Detect which cell encompasses the target text, then output its (X, Y) center coordinate. 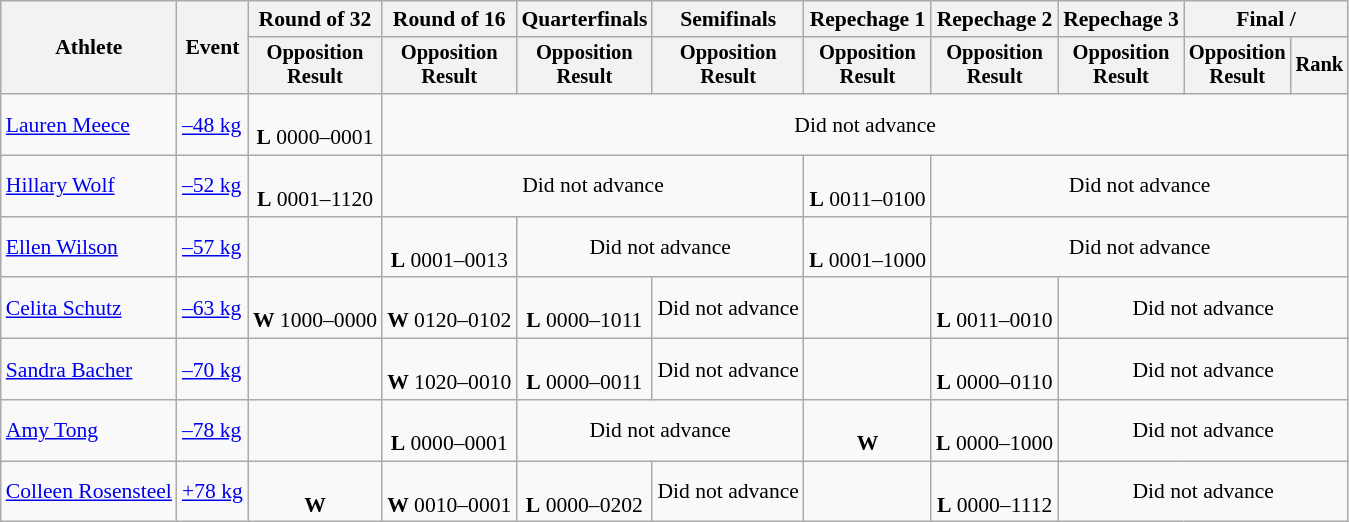
Repechage 3 (1121, 19)
Event (212, 48)
Final / (1266, 19)
Repechage 2 (994, 19)
–63 kg (212, 308)
Sandra Bacher (89, 370)
Semifinals (728, 19)
L 0000–0202 (584, 492)
L 0001–0013 (449, 248)
W 0120–0102 (449, 308)
Hillary Wolf (89, 186)
L 0011–0010 (994, 308)
L 0001–1120 (315, 186)
L 0000–1000 (994, 430)
–48 kg (212, 124)
–52 kg (212, 186)
L 0000–1112 (994, 492)
+78 kg (212, 492)
W 1020–0010 (449, 370)
L 0011–0100 (868, 186)
Athlete (89, 48)
Repechage 1 (868, 19)
L 0000–0011 (584, 370)
L 0000–0110 (994, 370)
Amy Tong (89, 430)
W 0010–0001 (449, 492)
W 1000–0000 (315, 308)
Celita Schutz (89, 308)
Quarterfinals (584, 19)
–70 kg (212, 370)
Ellen Wilson (89, 248)
Rank (1320, 66)
Round of 16 (449, 19)
L 0000–1011 (584, 308)
Round of 32 (315, 19)
Colleen Rosensteel (89, 492)
Lauren Meece (89, 124)
L 0001–1000 (868, 248)
–57 kg (212, 248)
–78 kg (212, 430)
